Return the (x, y) coordinate for the center point of the cell that contains the specified text.  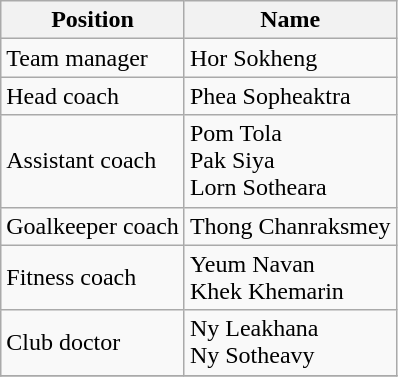
Ny Leakhana Ny Sotheavy (290, 342)
Head coach (93, 96)
Assistant coach (93, 161)
Fitness coach (93, 278)
Goalkeeper coach (93, 226)
Phea Sopheaktra (290, 96)
Team manager (93, 58)
Thong Chanraksmey (290, 226)
Hor Sokheng (290, 58)
Position (93, 20)
Club doctor (93, 342)
Yeum Navan Khek Khemarin (290, 278)
Name (290, 20)
Pom Tola Pak Siya Lorn Sotheara (290, 161)
